Extract the [X, Y] coordinate from the center of the cell holding the provided text.  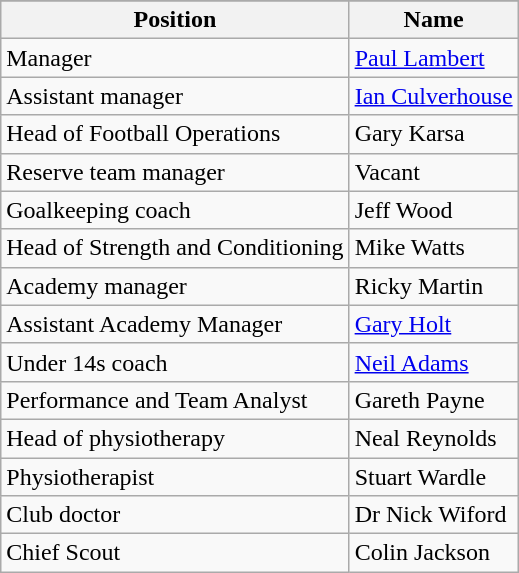
Position [175, 20]
Academy manager [175, 286]
Club doctor [175, 515]
Ricky Martin [434, 286]
Head of Football Operations [175, 134]
Mike Watts [434, 248]
Goalkeeping coach [175, 210]
Colin Jackson [434, 553]
Physiotherapist [175, 477]
Performance and Team Analyst [175, 400]
Manager [175, 58]
Vacant [434, 172]
Stuart Wardle [434, 477]
Jeff Wood [434, 210]
Head of Strength and Conditioning [175, 248]
Assistant Academy Manager [175, 324]
Reserve team manager [175, 172]
Neil Adams [434, 362]
Neal Reynolds [434, 438]
Paul Lambert [434, 58]
Gary Karsa [434, 134]
Gareth Payne [434, 400]
Gary Holt [434, 324]
Name [434, 20]
Chief Scout [175, 553]
Under 14s coach [175, 362]
Assistant manager [175, 96]
Ian Culverhouse [434, 96]
Head of physiotherapy [175, 438]
Dr Nick Wiford [434, 515]
